For the text-containing cell, return its midpoint in (X, Y) coordinate format. 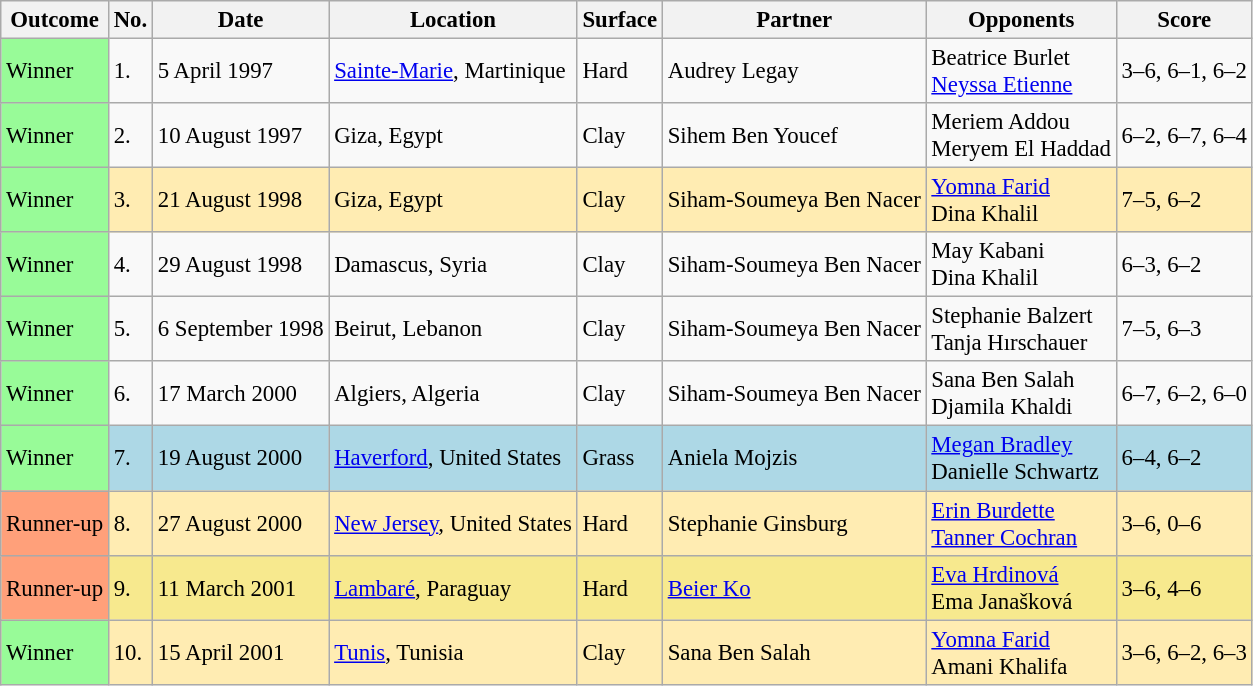
8. (130, 524)
Opponents (1021, 20)
9. (130, 588)
3–6, 0–6 (1184, 524)
May Kabani Dina Khalil (1021, 264)
Yomna Farid Amani Khalifa (1021, 652)
Beier Ko (794, 588)
3. (130, 200)
7. (130, 458)
Partner (794, 20)
Aniela Mojzis (794, 458)
10. (130, 652)
Grass (620, 458)
6–7, 6–2, 6–0 (1184, 394)
Outcome (55, 20)
Sana Ben Salah Djamila Khaldi (1021, 394)
15 April 2001 (240, 652)
Score (1184, 20)
29 August 1998 (240, 264)
Tunis, Tunisia (453, 652)
Haverford, United States (453, 458)
Sihem Ben Youcef (794, 136)
6–3, 6–2 (1184, 264)
3–6, 4–6 (1184, 588)
Surface (620, 20)
10 August 1997 (240, 136)
3–6, 6–1, 6–2 (1184, 72)
Algiers, Algeria (453, 394)
Eva Hrdinová Ema Janašková (1021, 588)
17 March 2000 (240, 394)
No. (130, 20)
7–5, 6–3 (1184, 330)
Sainte-Marie, Martinique (453, 72)
21 August 1998 (240, 200)
Sana Ben Salah (794, 652)
Damascus, Syria (453, 264)
Stephanie Balzert Tanja Hırschauer (1021, 330)
3–6, 6–2, 6–3 (1184, 652)
Beirut, Lebanon (453, 330)
Location (453, 20)
19 August 2000 (240, 458)
7–5, 6–2 (1184, 200)
5. (130, 330)
Lambaré, Paraguay (453, 588)
Beatrice Burlet Neyssa Etienne (1021, 72)
11 March 2001 (240, 588)
6–2, 6–7, 6–4 (1184, 136)
Yomna Farid Dina Khalil (1021, 200)
6. (130, 394)
4. (130, 264)
2. (130, 136)
6–4, 6–2 (1184, 458)
Date (240, 20)
Audrey Legay (794, 72)
Stephanie Ginsburg (794, 524)
New Jersey, United States (453, 524)
5 April 1997 (240, 72)
Erin Burdette Tanner Cochran (1021, 524)
6 September 1998 (240, 330)
Meriem Addou Meryem El Haddad (1021, 136)
Megan Bradley Danielle Schwartz (1021, 458)
27 August 2000 (240, 524)
1. (130, 72)
